From the cell containing the given text, extract its center point as (X, Y) coordinate. 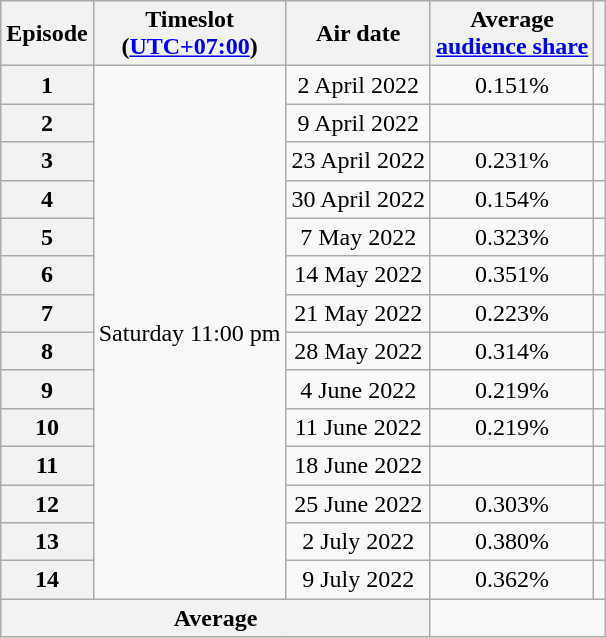
4 June 2022 (358, 389)
2 (47, 123)
Timeslot(UTC+07:00) (190, 34)
2 July 2022 (358, 542)
14 May 2022 (358, 275)
10 (47, 427)
0.323% (512, 237)
23 April 2022 (358, 161)
11 (47, 465)
Episode (47, 34)
14 (47, 580)
9 (47, 389)
11 June 2022 (358, 427)
0.231% (512, 161)
0.303% (512, 503)
3 (47, 161)
8 (47, 351)
0.362% (512, 580)
0.351% (512, 275)
0.380% (512, 542)
Air date (358, 34)
21 May 2022 (358, 313)
30 April 2022 (358, 199)
0.154% (512, 199)
12 (47, 503)
7 (47, 313)
Saturday 11:00 pm (190, 332)
0.223% (512, 313)
Averageaudience share (512, 34)
6 (47, 275)
4 (47, 199)
18 June 2022 (358, 465)
Average (216, 618)
5 (47, 237)
13 (47, 542)
2 April 2022 (358, 85)
1 (47, 85)
0.151% (512, 85)
0.314% (512, 351)
9 April 2022 (358, 123)
7 May 2022 (358, 237)
25 June 2022 (358, 503)
9 July 2022 (358, 580)
28 May 2022 (358, 351)
